Scan for the cell matching the given text and deliver its [X, Y] coordinate at center. 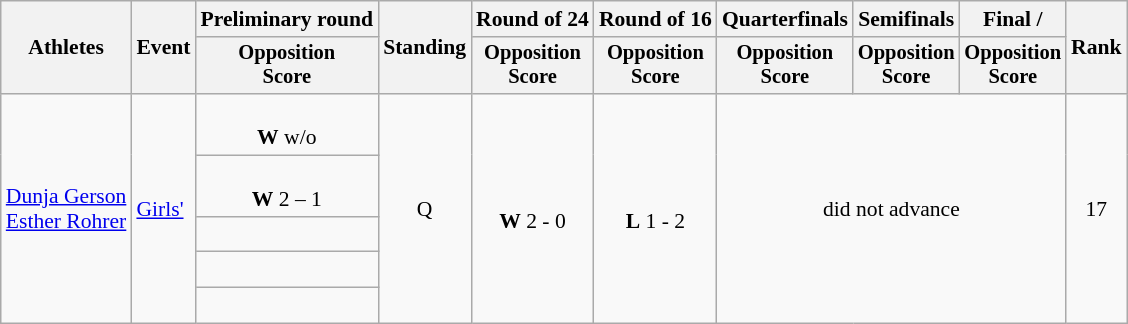
Athletes [66, 48]
Dunja GersonEsther Rohrer [66, 208]
Semifinals [906, 19]
Event [163, 48]
L 1 - 2 [656, 208]
did not advance [892, 208]
Q [424, 208]
Final / [1012, 19]
Round of 16 [656, 19]
Standing [424, 48]
W 2 - 0 [532, 208]
Round of 24 [532, 19]
W w/o [286, 124]
Preliminary round [286, 19]
Girls' [163, 208]
17 [1096, 208]
W 2 – 1 [286, 186]
Rank [1096, 48]
Quarterfinals [785, 19]
